Find where the given text appears and provide that cell's center as (X, Y) coordinate. 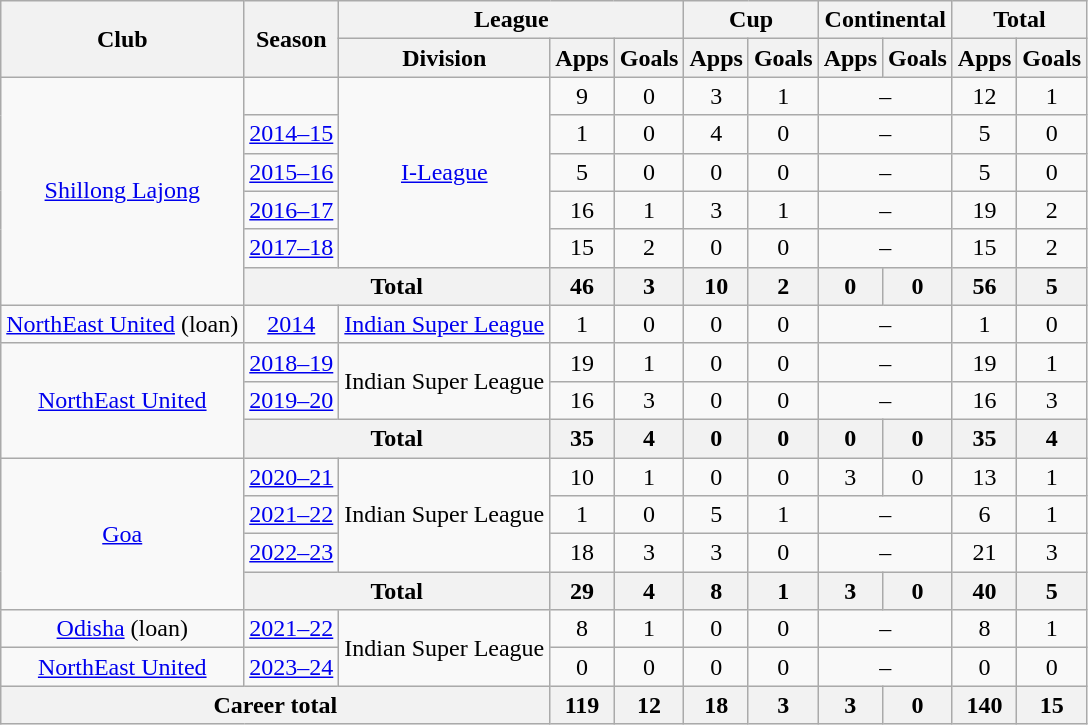
NorthEast United (loan) (122, 324)
Shillong Lajong (122, 191)
29 (582, 591)
2014 (292, 324)
2020–21 (292, 477)
9 (582, 96)
Season (292, 39)
Goa (122, 534)
119 (582, 705)
2019–20 (292, 400)
Continental (885, 20)
Division (444, 58)
6 (984, 515)
2018–19 (292, 362)
21 (984, 553)
2014–15 (292, 134)
2016–17 (292, 210)
40 (984, 591)
League (512, 20)
Career total (276, 705)
140 (984, 705)
2017–18 (292, 248)
2022–23 (292, 553)
46 (582, 286)
2015–16 (292, 172)
Cup (751, 20)
2023–24 (292, 667)
Club (122, 39)
I-League (444, 172)
13 (984, 477)
Odisha (loan) (122, 629)
56 (984, 286)
